Search for the cell housing the specified text and yield its (x, y) center coordinate. 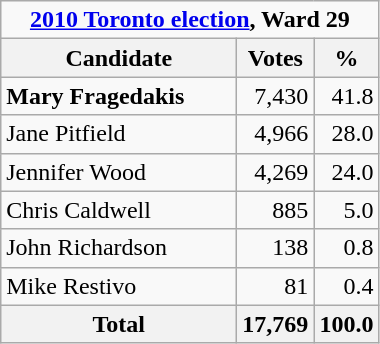
Votes (276, 58)
Candidate (119, 58)
0.4 (346, 286)
7,430 (276, 96)
0.8 (346, 248)
John Richardson (119, 248)
28.0 (346, 134)
100.0 (346, 324)
Jennifer Wood (119, 172)
Chris Caldwell (119, 210)
Jane Pitfield (119, 134)
138 (276, 248)
81 (276, 286)
% (346, 58)
17,769 (276, 324)
2010 Toronto election, Ward 29 (190, 20)
Mike Restivo (119, 286)
Mary Fragedakis (119, 96)
41.8 (346, 96)
5.0 (346, 210)
885 (276, 210)
24.0 (346, 172)
Total (119, 324)
4,966 (276, 134)
4,269 (276, 172)
